Locate the cell with the specified text and output its [x, y] center coordinate. 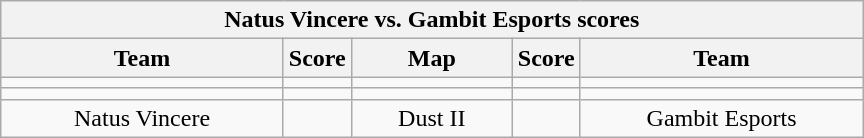
Natus Vincere vs. Gambit Esports scores [432, 20]
Dust II [432, 118]
Natus Vincere [142, 118]
Gambit Esports [722, 118]
Map [432, 58]
